Detect which cell encompasses the target text, then output its (X, Y) center coordinate. 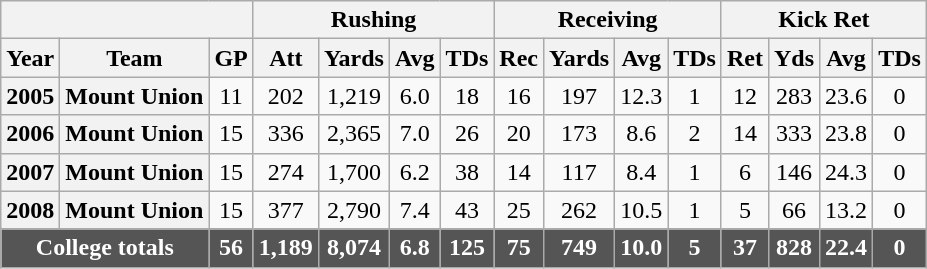
6 (744, 172)
197 (580, 96)
66 (794, 210)
25 (519, 210)
8.4 (642, 172)
117 (580, 172)
16 (519, 96)
6.8 (414, 248)
2,790 (354, 210)
38 (467, 172)
12 (744, 96)
24.3 (846, 172)
43 (467, 210)
336 (286, 134)
125 (467, 248)
23.8 (846, 134)
274 (286, 172)
Yds (794, 58)
8,074 (354, 248)
2,365 (354, 134)
283 (794, 96)
College totals (105, 248)
26 (467, 134)
1,189 (286, 248)
37 (744, 248)
6.0 (414, 96)
23.6 (846, 96)
13.2 (846, 210)
6.2 (414, 172)
7.4 (414, 210)
2005 (30, 96)
749 (580, 248)
Ret (744, 58)
Year (30, 58)
2007 (30, 172)
202 (286, 96)
10.0 (642, 248)
20 (519, 134)
Receiving (608, 20)
1,700 (354, 172)
2006 (30, 134)
173 (580, 134)
22.4 (846, 248)
Rushing (374, 20)
56 (231, 248)
2 (695, 134)
377 (286, 210)
1,219 (354, 96)
2008 (30, 210)
333 (794, 134)
828 (794, 248)
7.0 (414, 134)
12.3 (642, 96)
146 (794, 172)
10.5 (642, 210)
GP (231, 58)
Att (286, 58)
Team (134, 58)
Rec (519, 58)
262 (580, 210)
18 (467, 96)
11 (231, 96)
Kick Ret (824, 20)
75 (519, 248)
8.6 (642, 134)
